Locate the cell with the specified text and output its (X, Y) center coordinate. 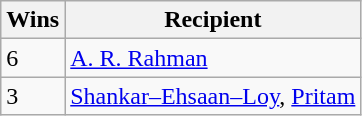
A. R. Rahman (213, 58)
Wins (33, 20)
Recipient (213, 20)
6 (33, 58)
Shankar–Ehsaan–Loy, Pritam (213, 96)
3 (33, 96)
